Provide the [X, Y] coordinate of the cell's center where the given text is located.  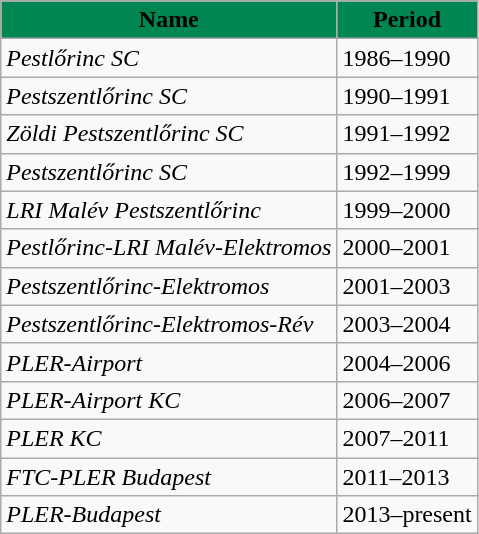
2007–2011 [407, 438]
2013–present [407, 515]
2011–2013 [407, 477]
1990–1991 [407, 96]
2001–2003 [407, 286]
LRI Malév Pestszentlőrinc [169, 210]
1986–1990 [407, 58]
Pestlőrinc-LRI Malév-Elektromos [169, 248]
2000–2001 [407, 248]
1992–1999 [407, 172]
2004–2006 [407, 362]
PLER-Airport [169, 362]
PLER-Airport KC [169, 400]
1991–1992 [407, 134]
Pestszentlőrinc-Elektromos-Rév [169, 324]
FTC-PLER Budapest [169, 477]
2006–2007 [407, 400]
2003–2004 [407, 324]
Pestlőrinc SC [169, 58]
Pestszentlőrinc-Elektromos [169, 286]
Zöldi Pestszentlőrinc SC [169, 134]
Name [169, 20]
PLER-Budapest [169, 515]
PLER KC [169, 438]
1999–2000 [407, 210]
Period [407, 20]
